Output the (X, Y) coordinate of the center of the cell containing the given text.  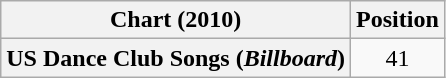
Position (398, 20)
41 (398, 58)
Chart (2010) (176, 20)
US Dance Club Songs (Billboard) (176, 58)
